Output the [X, Y] coordinate of the center of the cell containing the given text.  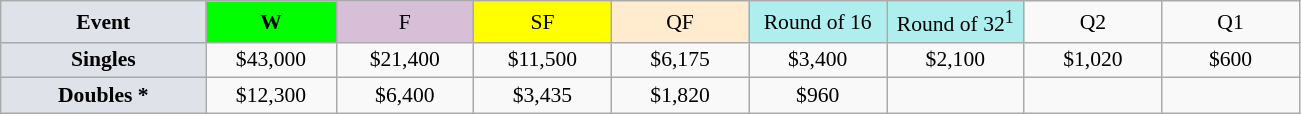
Event [104, 22]
Round of 321 [955, 22]
$3,400 [818, 60]
W [271, 22]
$960 [818, 96]
$2,100 [955, 60]
Q1 [1231, 22]
Doubles * [104, 96]
Round of 16 [818, 22]
$1,820 [680, 96]
$3,435 [543, 96]
$6,400 [405, 96]
$6,175 [680, 60]
Singles [104, 60]
$21,400 [405, 60]
Q2 [1093, 22]
$11,500 [543, 60]
$12,300 [271, 96]
$43,000 [271, 60]
SF [543, 22]
QF [680, 22]
F [405, 22]
$1,020 [1093, 60]
$600 [1231, 60]
